Search for the cell housing the specified text and yield its [x, y] center coordinate. 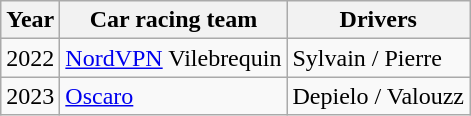
NordVPN Vilebrequin [174, 58]
2023 [30, 96]
Sylvain / Pierre [378, 58]
2022 [30, 58]
Year [30, 20]
Drivers [378, 20]
Car racing team [174, 20]
Oscaro [174, 96]
Depielo / Valouzz [378, 96]
